Search for the cell housing the specified text and yield its (X, Y) center coordinate. 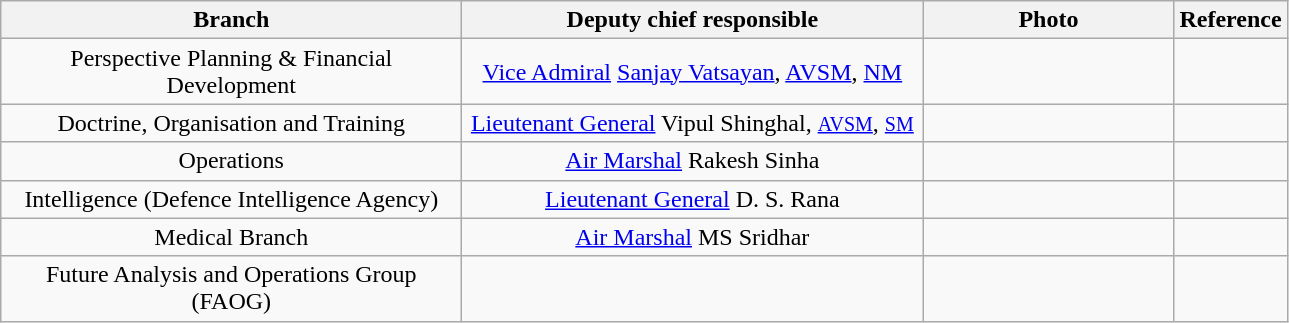
Reference (1230, 20)
Deputy chief responsible (692, 20)
Lieutenant General D. S. Rana (692, 199)
Photo (1048, 20)
Vice Admiral Sanjay Vatsayan, AVSM, NM (692, 72)
Air Marshal Rakesh Sinha (692, 161)
Doctrine, Organisation and Training (232, 123)
Lieutenant General Vipul Shinghal, AVSM, SM (692, 123)
Air Marshal MS Sridhar (692, 237)
Perspective Planning & Financial Development (232, 72)
Operations (232, 161)
Intelligence (Defence Intelligence Agency) (232, 199)
Future Analysis and Operations Group (FAOG) (232, 288)
Medical Branch (232, 237)
Branch (232, 20)
